Detect which cell encompasses the target text, then output its (x, y) center coordinate. 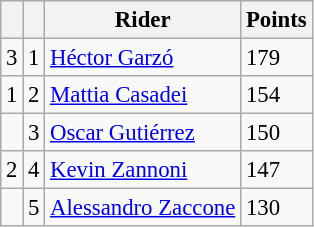
Rider (143, 20)
154 (276, 95)
Mattia Casadei (143, 95)
Kevin Zannoni (143, 170)
4 (34, 170)
Points (276, 20)
147 (276, 170)
130 (276, 208)
150 (276, 133)
Héctor Garzó (143, 58)
Alessandro Zaccone (143, 208)
5 (34, 208)
Oscar Gutiérrez (143, 133)
179 (276, 58)
